From the cell containing the given text, extract its center point as [x, y] coordinate. 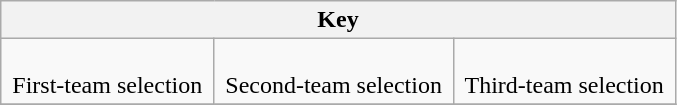
Key [338, 20]
First-team selection [108, 72]
Third-team selection [564, 72]
Second-team selection [334, 72]
